Scan for the cell matching the given text and deliver its [x, y] coordinate at center. 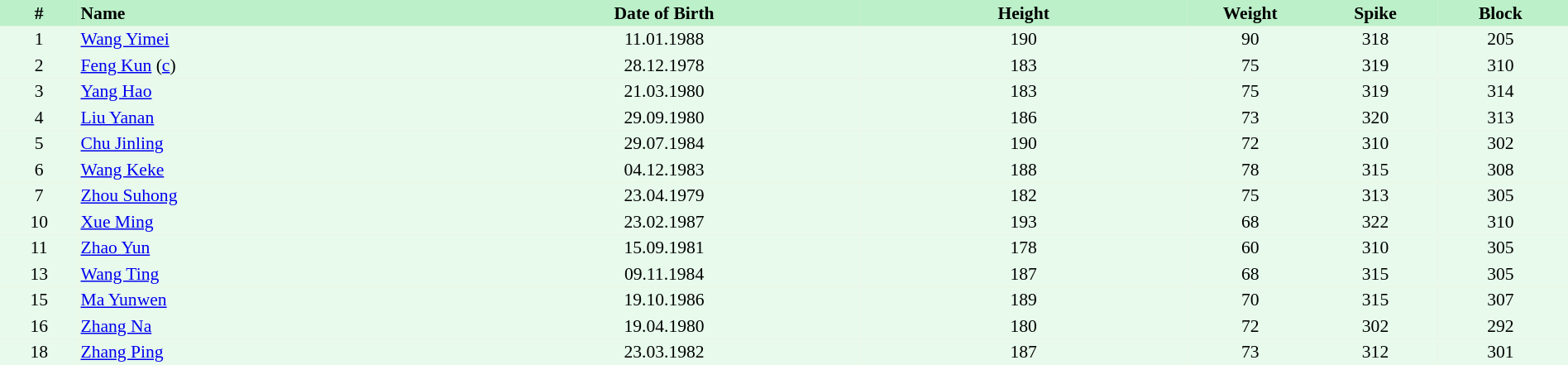
21.03.1980 [664, 91]
205 [1500, 40]
Wang Keke [273, 170]
15 [39, 300]
04.12.1983 [664, 170]
10 [39, 222]
320 [1374, 118]
307 [1500, 300]
# [39, 13]
73 [1250, 118]
Chu Jinling [273, 144]
4 [39, 118]
11.01.1988 [664, 40]
Spike [1374, 13]
28.12.1978 [664, 65]
29.09.1980 [664, 118]
180 [1024, 326]
292 [1500, 326]
Zhang Na [273, 326]
6 [39, 170]
314 [1500, 91]
70 [1250, 300]
90 [1250, 40]
13 [39, 274]
Height [1024, 13]
Name [273, 13]
23.04.1979 [664, 195]
Xue Ming [273, 222]
23.02.1987 [664, 222]
Liu Yanan [273, 118]
187 [1024, 274]
2 [39, 65]
182 [1024, 195]
60 [1250, 248]
29.07.1984 [664, 144]
78 [1250, 170]
7 [39, 195]
Yang Hao [273, 91]
322 [1374, 222]
186 [1024, 118]
Block [1500, 13]
Wang Ting [273, 274]
188 [1024, 170]
Wang Yimei [273, 40]
Ma Yunwen [273, 300]
19.10.1986 [664, 300]
318 [1374, 40]
Weight [1250, 13]
5 [39, 144]
19.04.1980 [664, 326]
11 [39, 248]
Feng Kun (c) [273, 65]
193 [1024, 222]
Date of Birth [664, 13]
16 [39, 326]
Zhou Suhong [273, 195]
Zhao Yun [273, 248]
3 [39, 91]
15.09.1981 [664, 248]
178 [1024, 248]
308 [1500, 170]
1 [39, 40]
09.11.1984 [664, 274]
189 [1024, 300]
